Find where the given text appears and provide that cell's center as (X, Y) coordinate. 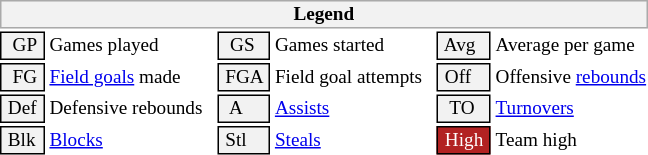
Def (22, 108)
Blk (22, 140)
Offensive rebounds (571, 77)
Stl (244, 140)
GS (244, 46)
High (464, 140)
Field goals made (131, 77)
GP (22, 46)
Team high (571, 140)
Turnovers (571, 108)
Legend (324, 14)
Steals (354, 140)
Defensive rebounds (131, 108)
Avg (464, 46)
Assists (354, 108)
FGA (244, 77)
Blocks (131, 140)
Average per game (571, 46)
Off (464, 77)
Games started (354, 46)
TO (464, 108)
Games played (131, 46)
Field goal attempts (354, 77)
A (244, 108)
FG (22, 77)
